Scan for the cell matching the given text and deliver its [X, Y] coordinate at center. 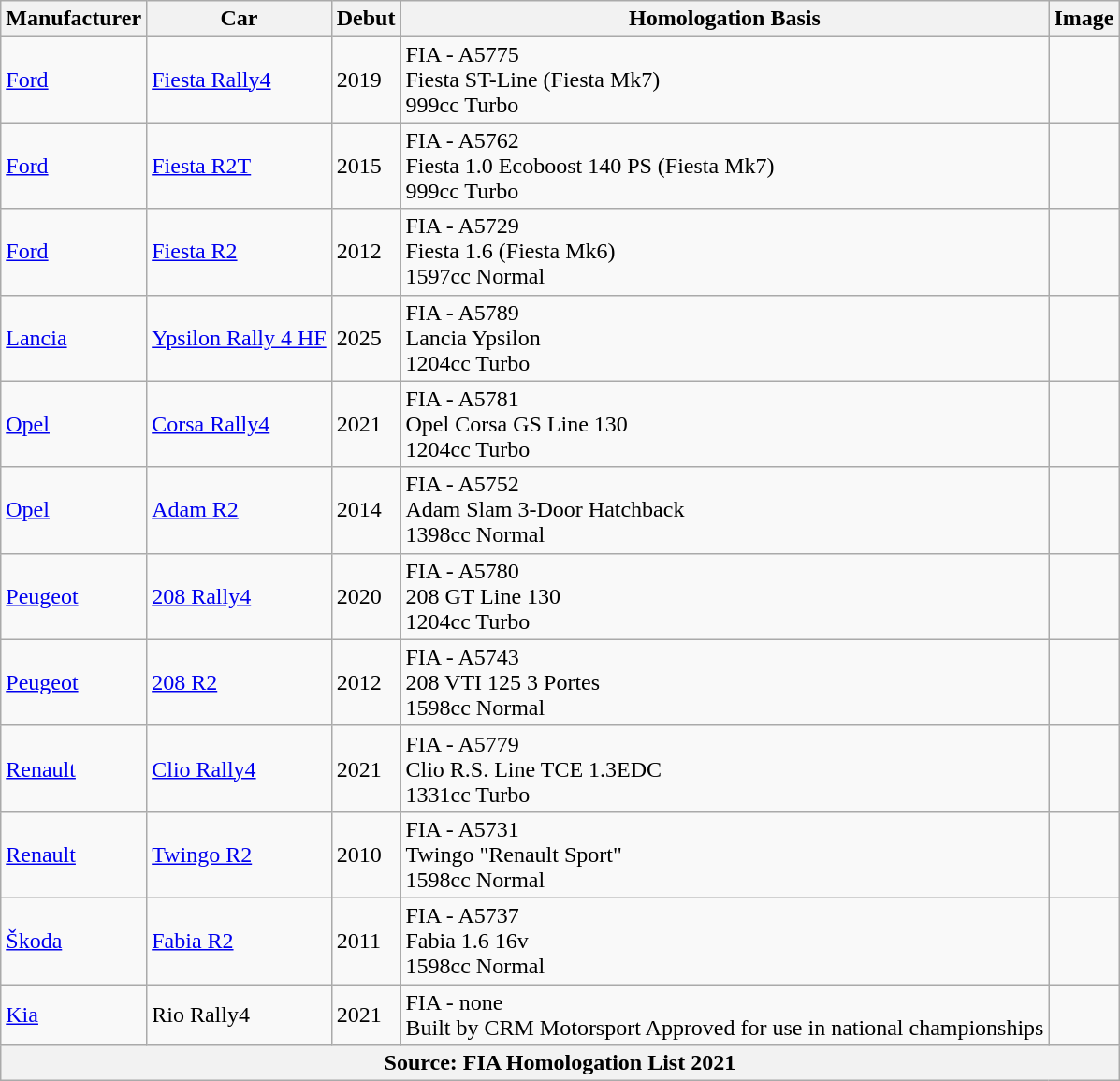
FIA - A5729Fiesta 1.6 (Fiesta Mk6)1597cc Normal [724, 252]
Fiesta R2T [240, 166]
FIA - A5762Fiesta 1.0 Ecoboost 140 PS (Fiesta Mk7)999cc Turbo [724, 166]
Rio Rally4 [240, 1015]
FIA - A5789Lancia Ypsilon1204cc Turbo [724, 338]
FIA - A5781Opel Corsa GS Line 1301204cc Turbo [724, 424]
2020 [366, 596]
FIA - A5743208 VTI 125 3 Portes1598cc Normal [724, 682]
Adam R2 [240, 510]
FIA - A5731Twingo "Renault Sport"1598cc Normal [724, 855]
2015 [366, 166]
208 Rally4 [240, 596]
2011 [366, 941]
2014 [366, 510]
Kia [74, 1015]
Car [240, 19]
Fabia R2 [240, 941]
Homologation Basis [724, 19]
Image [1084, 19]
Lancia [74, 338]
2025 [366, 338]
Clio Rally4 [240, 768]
FIA - A5737Fabia 1.6 16v1598cc Normal [724, 941]
FIA - A5752Adam Slam 3-Door Hatchback1398cc Normal [724, 510]
Fiesta Rally4 [240, 80]
208 R2 [240, 682]
Fiesta R2 [240, 252]
Corsa Rally4 [240, 424]
Source: FIA Homologation List 2021 [560, 1063]
2010 [366, 855]
2019 [366, 80]
Škoda [74, 941]
Twingo R2 [240, 855]
Debut [366, 19]
FIA - noneBuilt by CRM Motorsport Approved for use in national championships [724, 1015]
FIA - A5779Clio R.S. Line TCE 1.3EDC1331cc Turbo [724, 768]
FIA - A5775Fiesta ST-Line (Fiesta Mk7)999cc Turbo [724, 80]
Manufacturer [74, 19]
FIA - A5780208 GT Line 1301204cc Turbo [724, 596]
Ypsilon Rally 4 HF [240, 338]
